Return the [x, y] coordinate for the center point of the cell that contains the specified text.  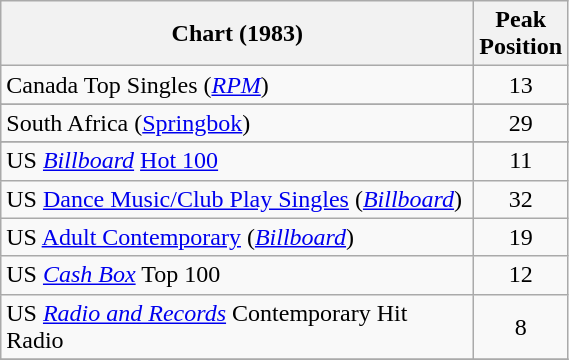
South Africa (Springbok) [238, 123]
US Adult Contemporary (Billboard) [238, 237]
Canada Top Singles (RPM) [238, 85]
13 [521, 85]
US Dance Music/Club Play Singles (Billboard) [238, 199]
12 [521, 275]
US Cash Box Top 100 [238, 275]
11 [521, 161]
PeakPosition [521, 34]
8 [521, 326]
US Billboard Hot 100 [238, 161]
32 [521, 199]
19 [521, 237]
29 [521, 123]
Chart (1983) [238, 34]
US Radio and Records Contemporary Hit Radio [238, 326]
